Detect which cell encompasses the target text, then output its [X, Y] center coordinate. 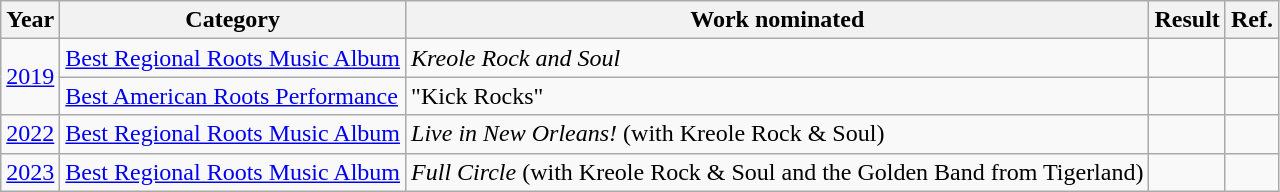
2023 [30, 172]
Best American Roots Performance [233, 96]
Kreole Rock and Soul [778, 58]
Ref. [1252, 20]
Year [30, 20]
Result [1187, 20]
Full Circle (with Kreole Rock & Soul and the Golden Band from Tigerland) [778, 172]
Category [233, 20]
"Kick Rocks" [778, 96]
Live in New Orleans! (with Kreole Rock & Soul) [778, 134]
Work nominated [778, 20]
2019 [30, 77]
2022 [30, 134]
